Return the (x, y) coordinate for the center point of the cell that contains the specified text.  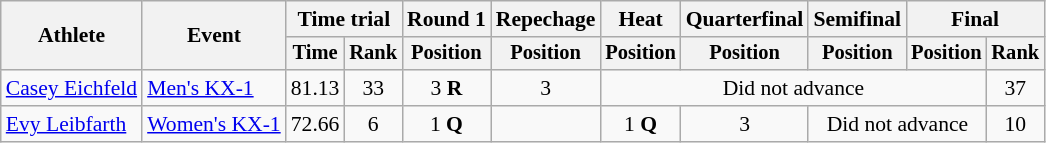
Evy Leibfarth (72, 124)
Final (975, 19)
3 R (446, 88)
Semifinal (857, 19)
81.13 (316, 88)
Repechage (546, 19)
Time trial (344, 19)
Casey Eichfeld (72, 88)
33 (373, 88)
37 (1015, 88)
Time (316, 54)
6 (373, 124)
Athlete (72, 36)
Women's KX-1 (214, 124)
10 (1015, 124)
Men's KX-1 (214, 88)
Round 1 (446, 19)
Quarterfinal (745, 19)
72.66 (316, 124)
Event (214, 36)
Heat (640, 19)
